From the cell containing the given text, extract its center point as (x, y) coordinate. 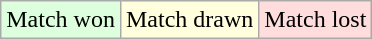
Match won (61, 20)
Match drawn (189, 20)
Match lost (316, 20)
